Find where the given text appears and provide that cell's center as (x, y) coordinate. 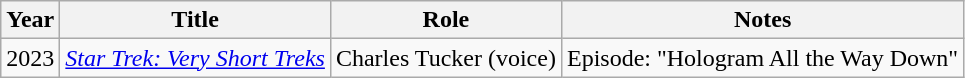
Year (30, 20)
Title (196, 20)
Notes (762, 20)
2023 (30, 58)
Role (446, 20)
Star Trek: Very Short Treks (196, 58)
Charles Tucker (voice) (446, 58)
Episode: "Hologram All the Way Down" (762, 58)
